Find where the given text appears and provide that cell's center as [X, Y] coordinate. 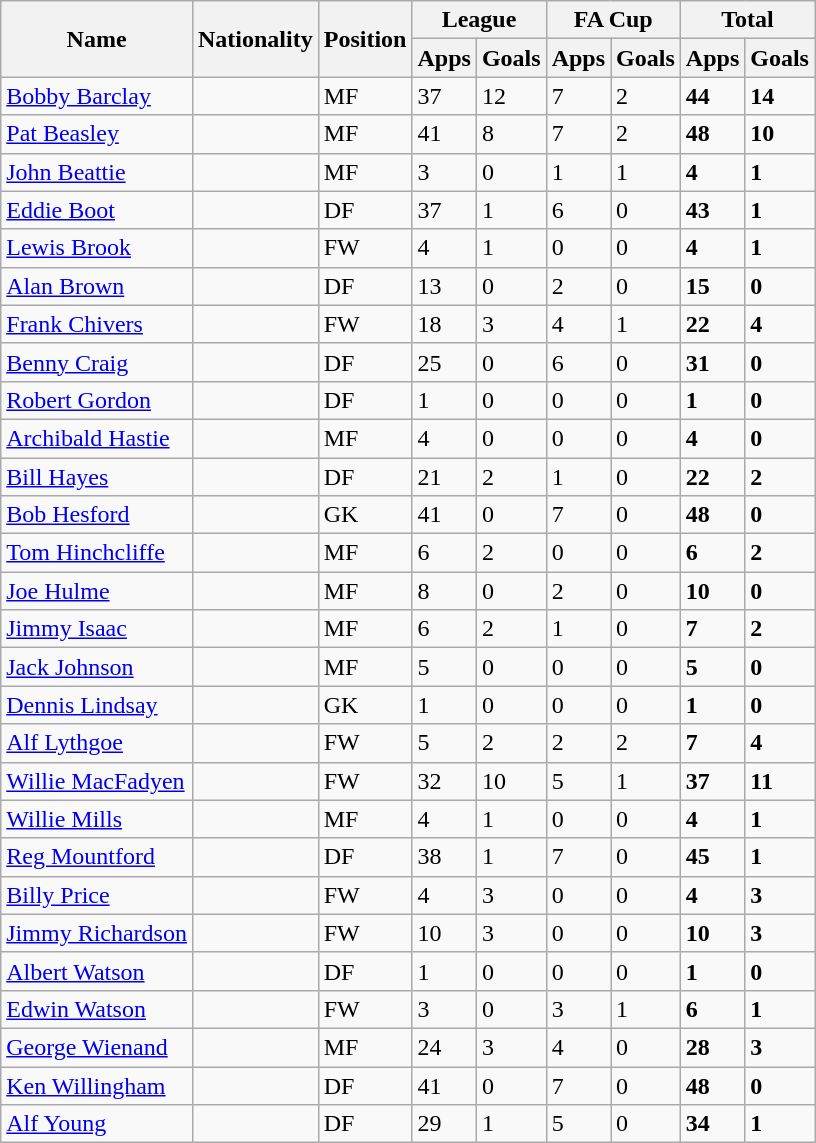
Tom Hinchcliffe [97, 553]
Alan Brown [97, 286]
11 [780, 781]
Benny Craig [97, 362]
24 [444, 1047]
Alf Young [97, 1124]
28 [712, 1047]
45 [712, 857]
Bob Hesford [97, 515]
14 [780, 96]
Lewis Brook [97, 248]
Frank Chivers [97, 324]
Pat Beasley [97, 134]
Bill Hayes [97, 477]
Ken Willingham [97, 1085]
Edwin Watson [97, 1009]
Willie MacFadyen [97, 781]
34 [712, 1124]
Alf Lythgoe [97, 743]
Total [747, 20]
Joe Hulme [97, 591]
13 [444, 286]
29 [444, 1124]
44 [712, 96]
18 [444, 324]
Dennis Lindsay [97, 705]
Jack Johnson [97, 667]
Willie Mills [97, 819]
Eddie Boot [97, 210]
31 [712, 362]
43 [712, 210]
George Wienand [97, 1047]
League [479, 20]
Jimmy Isaac [97, 629]
Jimmy Richardson [97, 933]
Archibald Hastie [97, 438]
12 [511, 96]
Albert Watson [97, 971]
15 [712, 286]
FA Cup [613, 20]
Billy Price [97, 895]
32 [444, 781]
25 [444, 362]
Robert Gordon [97, 400]
21 [444, 477]
Nationality [255, 39]
Name [97, 39]
Bobby Barclay [97, 96]
John Beattie [97, 172]
38 [444, 857]
Position [365, 39]
Reg Mountford [97, 857]
